Capture the cell that displays the provided text and extract its (x, y) central coordinate. 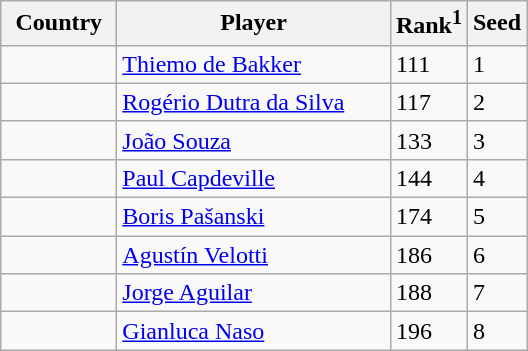
8 (496, 331)
Seed (496, 24)
1 (496, 64)
Boris Pašanski (254, 217)
5 (496, 217)
Rank1 (428, 24)
Agustín Velotti (254, 255)
196 (428, 331)
174 (428, 217)
3 (496, 140)
João Souza (254, 140)
4 (496, 178)
144 (428, 178)
7 (496, 293)
111 (428, 64)
Player (254, 24)
Jorge Aguilar (254, 293)
186 (428, 255)
188 (428, 293)
133 (428, 140)
Gianluca Naso (254, 331)
Thiemo de Bakker (254, 64)
2 (496, 102)
Paul Capdeville (254, 178)
6 (496, 255)
Rogério Dutra da Silva (254, 102)
117 (428, 102)
Country (59, 24)
